Capture the cell that displays the provided text and extract its [x, y] central coordinate. 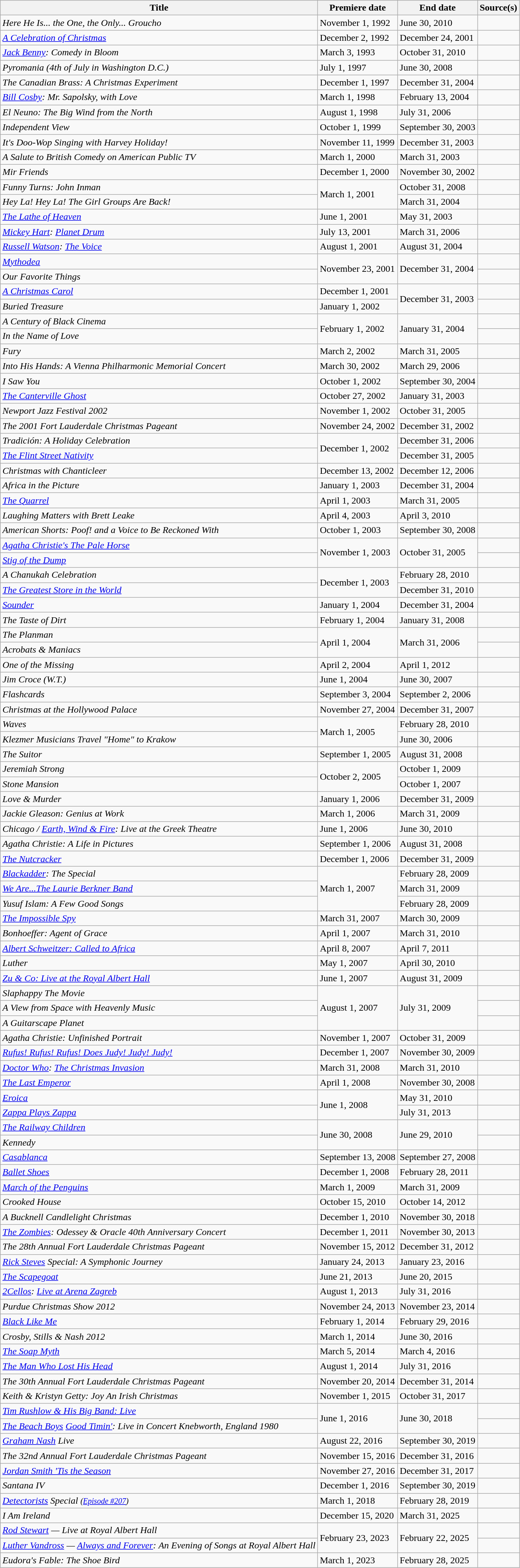
October 27, 2002 [358, 396]
Rick Steves Special: A Symphonic Journey [159, 1262]
Bill Cosby: Mr. Sapolsky, with Love [159, 97]
December 1, 2006 [358, 859]
March 3, 1993 [358, 53]
The Lathe of Heaven [159, 217]
March 1, 2018 [358, 1501]
February 29, 2016 [438, 1321]
January 1, 2002 [358, 306]
April 8, 2007 [358, 948]
December 31, 2007 [438, 709]
The Canterville Ghost [159, 396]
April 1, 2004 [358, 642]
The Quarrel [159, 500]
It's Doo-Wop Singing with Harvey Holiday! [159, 142]
December 31, 2016 [438, 1456]
Russell Watson: The Voice [159, 247]
The Flint Street Nativity [159, 456]
Keith & Kristyn Getty: Joy An Irish Christmas [159, 1396]
Eudora's Fable: The Shoe Bird [159, 1560]
March 4, 2016 [438, 1351]
March 5, 2014 [358, 1351]
November 24, 2002 [358, 426]
November 20, 2014 [358, 1381]
December 31, 2010 [438, 590]
End date [438, 8]
August 1, 2001 [358, 247]
November 27, 2004 [358, 709]
Mythodea [159, 262]
December 2, 1992 [358, 38]
March 1, 2014 [358, 1336]
October 31, 2009 [438, 1038]
A Bucknell Candlelight Christmas [159, 1217]
October 1, 2007 [438, 784]
February 13, 2004 [438, 97]
Our Favorite Things [159, 276]
Klezmer Musicians Travel "Home" to Krakow [159, 739]
June 30, 2016 [438, 1336]
November 1, 2015 [358, 1396]
September 1, 2006 [358, 844]
December 31, 2006 [438, 441]
Jordan Smith 'Tis the Season [159, 1471]
August 22, 2016 [358, 1441]
October 1, 2002 [358, 381]
Flashcards [159, 695]
January 1, 2004 [358, 605]
The Planman [159, 635]
Doctor Who: The Christmas Invasion [159, 1068]
The Railway Children [159, 1127]
November 30, 2002 [438, 172]
August 1, 2014 [358, 1366]
October 2, 2005 [358, 777]
Jackie Gleason: Genius at Work [159, 814]
September 1, 2005 [358, 754]
A Chanukah Celebration [159, 575]
Waves [159, 724]
January 24, 2013 [358, 1262]
Rufus! Rufus! Rufus! Does Judy! Judy! Judy! [159, 1053]
Acrobats & Maniacs [159, 649]
Title [159, 8]
March 1, 2005 [358, 732]
May 31, 2010 [438, 1097]
October 14, 2012 [438, 1202]
March 31, 2008 [358, 1068]
Tim Rushlow & His Big Band: Live [159, 1411]
Africa in the Picture [159, 486]
Slaphappy The Movie [159, 993]
The Soap Myth [159, 1351]
August 1, 2013 [358, 1292]
December 1, 2001 [358, 291]
March 30, 2009 [438, 919]
December 31, 2014 [438, 1381]
Crosby, Stills & Nash 2012 [159, 1336]
Detectorists Special (Episode #207) [159, 1501]
Eroica [159, 1097]
March 1, 2000 [358, 157]
September 13, 2008 [358, 1157]
September 3, 2004 [358, 695]
Laughing Matters with Brett Leake [159, 515]
October 1, 1999 [358, 127]
June 1, 2006 [358, 829]
January 1, 2006 [358, 799]
June 1, 2008 [358, 1105]
Ballet Shoes [159, 1172]
We Are...The Laurie Berkner Band [159, 888]
June 30, 2006 [438, 739]
February 23, 2023 [358, 1538]
March of the Penguins [159, 1187]
The Beach Boys Good Timin': Live in Concert Knebworth, England 1980 [159, 1426]
Blackadder: The Special [159, 873]
I Am Ireland [159, 1515]
The 28th Annual Fort Lauderdale Christmas Pageant [159, 1247]
May 31, 2003 [438, 217]
October 31, 2017 [438, 1396]
The Canadian Brass: A Christmas Experiment [159, 82]
Luther [159, 963]
October 31, 2010 [438, 53]
February 1, 2004 [358, 620]
March 1, 2001 [358, 195]
June 30, 2007 [438, 680]
A Christmas Carol [159, 291]
2Cellos: Live at Arena Zagreb [159, 1292]
The 32nd Annual Fort Lauderdale Christmas Pageant [159, 1456]
June 1, 2007 [358, 978]
August 31, 2004 [438, 247]
August 1, 1998 [358, 112]
June 21, 2013 [358, 1277]
November 15, 2016 [358, 1456]
I Saw You [159, 381]
December 24, 2001 [438, 38]
January 31, 2008 [438, 620]
June 20, 2015 [438, 1277]
Jim Croce (W.T.) [159, 680]
April 7, 2011 [438, 948]
A View from Space with Heavenly Music [159, 1008]
Fury [159, 351]
December 31, 2012 [438, 1247]
Pyromania (4th of July in Washington D.C.) [159, 67]
Yusuf Islam: A Few Good Songs [159, 903]
December 31, 2005 [438, 456]
March 1, 2006 [358, 814]
Hey La! Hey La! The Girl Groups Are Back! [159, 202]
April 3, 2010 [438, 515]
December 1, 2007 [358, 1053]
December 31, 2017 [438, 1471]
Mickey Hart: Planet Drum [159, 232]
May 1, 2007 [358, 963]
Chicago / Earth, Wind & Fire: Live at the Greek Theatre [159, 829]
January 23, 2016 [438, 1262]
March 1, 2023 [358, 1560]
April 1, 2012 [438, 665]
Into His Hands: A Vienna Philharmonic Memorial Concert [159, 366]
July 31, 2013 [438, 1112]
The Nutcracker [159, 859]
October 1, 2003 [358, 530]
March 1, 2007 [358, 888]
Here He Is... the One, the Only... Groucho [159, 23]
Zu & Co: Live at the Royal Albert Hall [159, 978]
December 1, 2002 [358, 448]
Albert Schweitzer: Called to Africa [159, 948]
February 22, 2025 [438, 1538]
November 15, 2012 [358, 1247]
April 30, 2010 [438, 963]
November 23, 2001 [358, 269]
March 2, 2002 [358, 351]
In the Name of Love [159, 336]
November 1, 2002 [358, 411]
Christmas at the Hollywood Palace [159, 709]
April 1, 2003 [358, 500]
February 1, 2002 [358, 329]
A Celebration of Christmas [159, 38]
February 28, 2011 [438, 1172]
November 30, 2008 [438, 1082]
March 29, 2006 [438, 366]
March 1, 2009 [358, 1187]
The 2001 Fort Lauderdale Christmas Pageant [159, 426]
A Guitarscape Planet [159, 1023]
Sounder [159, 605]
Independent View [159, 127]
Santana IV [159, 1486]
March 1, 1998 [358, 97]
Agatha Christie: Unfinished Portrait [159, 1038]
August 1, 2007 [358, 1008]
Jack Benny: Comedy in Bloom [159, 53]
Rod Stewart — Live at Royal Albert Hall [159, 1530]
Jeremiah Strong [159, 769]
November 30, 2009 [438, 1053]
Premiere date [358, 8]
The Greatest Store in the World [159, 590]
A Salute to British Comedy on American Public TV [159, 157]
Zappa Plays Zappa [159, 1112]
American Shorts: Poof! and a Voice to Be Reckoned With [159, 530]
November 23, 2014 [438, 1306]
Agatha Christie's The Pale Horse [159, 545]
March 31, 2025 [438, 1515]
January 1, 2003 [358, 486]
The 30th Annual Fort Lauderdale Christmas Pageant [159, 1381]
November 24, 2013 [358, 1306]
December 1, 2003 [358, 582]
April 4, 2003 [358, 515]
Purdue Christmas Show 2012 [159, 1306]
Mir Friends [159, 172]
December 1, 2008 [358, 1172]
Black Like Me [159, 1321]
November 1, 2007 [358, 1038]
April 1, 2007 [358, 933]
January 31, 2004 [438, 329]
December 1, 2010 [358, 1217]
El Neuno: The Big Wind from the North [159, 112]
Bonhoeffer: Agent of Grace [159, 933]
Luther Vandross — Always and Forever: An Evening of Songs at Royal Albert Hall [159, 1545]
November 30, 2018 [438, 1217]
Love & Murder [159, 799]
June 1, 2016 [358, 1419]
December 15, 2020 [358, 1515]
The Taste of Dirt [159, 620]
November 1, 1992 [358, 23]
Stone Mansion [159, 784]
Source(s) [498, 8]
September 2, 2006 [438, 695]
December 1, 2000 [358, 172]
The Suitor [159, 754]
November 30, 2013 [438, 1232]
March 30, 2002 [358, 366]
September 27, 2008 [438, 1157]
October 1, 2009 [438, 769]
December 13, 2002 [358, 471]
The Scapegoat [159, 1277]
November 27, 2016 [358, 1471]
September 30, 2008 [438, 530]
Christmas with Chanticleer [159, 471]
Crooked House [159, 1202]
A Century of Black Cinema [159, 321]
Buried Treasure [159, 306]
February 1, 2014 [358, 1321]
April 1, 2008 [358, 1082]
October 31, 2008 [438, 187]
June 30, 2018 [438, 1419]
Stig of the Dump [159, 560]
July 13, 2001 [358, 232]
December 12, 2006 [438, 471]
February 28, 2025 [438, 1560]
November 11, 1999 [358, 142]
Graham Nash Live [159, 1441]
December 1, 2016 [358, 1486]
September 30, 2004 [438, 381]
October 15, 2010 [358, 1202]
Funny Turns: John Inman [159, 187]
The Zombies: Odessey & Oracle 40th Anniversary Concert [159, 1232]
January 31, 2003 [438, 396]
The Man Who Lost His Head [159, 1366]
The Impossible Spy [159, 919]
March 31, 2003 [438, 157]
One of the Missing [159, 665]
June 1, 2004 [358, 680]
December 1, 2011 [358, 1232]
March 31, 2004 [438, 202]
Agatha Christie: A Life in Pictures [159, 844]
February 28, 2019 [438, 1501]
December 31, 2002 [438, 426]
Newport Jazz Festival 2002 [159, 411]
November 1, 2003 [358, 553]
April 2, 2004 [358, 665]
Kennedy [159, 1142]
June 29, 2010 [438, 1135]
June 1, 2001 [358, 217]
July 1, 1997 [358, 67]
The Last Emperor [159, 1082]
July 31, 2006 [438, 112]
August 31, 2009 [438, 978]
September 30, 2003 [438, 127]
Casablanca [159, 1157]
Tradición: A Holiday Celebration [159, 441]
December 1, 1997 [358, 82]
March 31, 2007 [358, 919]
July 31, 2009 [438, 1008]
